Pinpoint the cell where the given text exists, returning its [X, Y] midpoint coordinate. 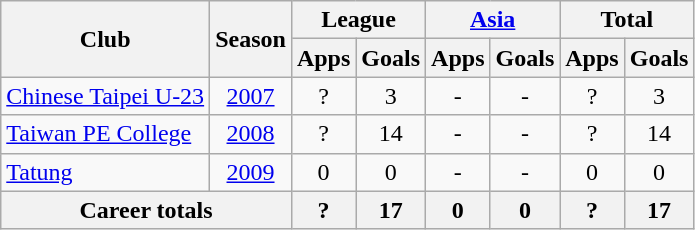
2009 [251, 172]
Asia [493, 20]
Club [106, 39]
2008 [251, 134]
Career totals [146, 210]
2007 [251, 96]
Season [251, 39]
League [358, 20]
Total [627, 20]
Taiwan PE College [106, 134]
Chinese Taipei U-23 [106, 96]
Tatung [106, 172]
